Capture the cell that displays the provided text and extract its (x, y) central coordinate. 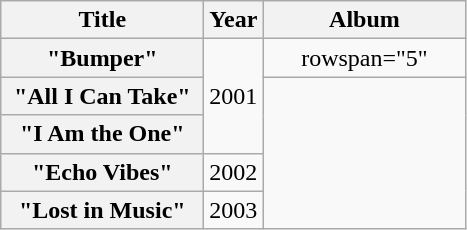
rowspan="5" (364, 58)
2001 (234, 96)
"Lost in Music" (102, 210)
2003 (234, 210)
2002 (234, 172)
Album (364, 20)
Title (102, 20)
"Echo Vibes" (102, 172)
"I Am the One" (102, 134)
Year (234, 20)
"Bumper" (102, 58)
"All I Can Take" (102, 96)
